From the cell containing the given text, extract its center point as [X, Y] coordinate. 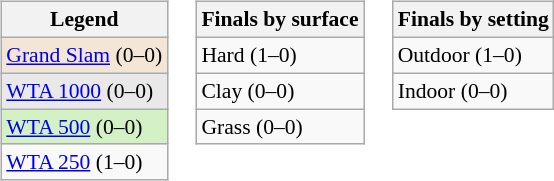
Finals by surface [280, 20]
Outdoor (1–0) [474, 55]
Indoor (0–0) [474, 91]
Hard (1–0) [280, 55]
Grass (0–0) [280, 127]
WTA 500 (0–0) [84, 127]
Grand Slam (0–0) [84, 55]
Clay (0–0) [280, 91]
WTA 1000 (0–0) [84, 91]
Finals by setting [474, 20]
WTA 250 (1–0) [84, 162]
Legend [84, 20]
